Detect which cell encompasses the target text, then output its (x, y) center coordinate. 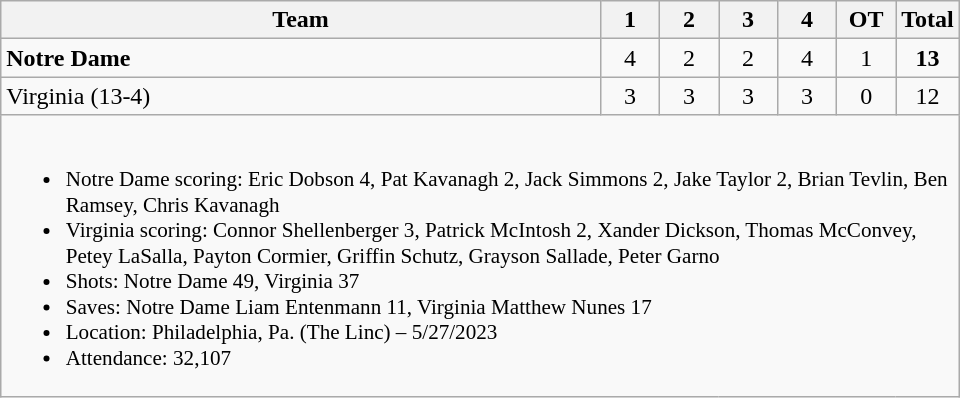
Virginia (13-4) (301, 96)
0 (866, 96)
Total (928, 20)
Notre Dame (301, 58)
Team (301, 20)
OT (866, 20)
12 (928, 96)
13 (928, 58)
